Search for the cell housing the specified text and yield its [X, Y] center coordinate. 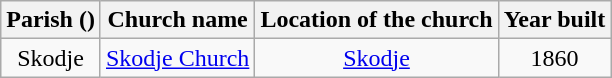
Year built [554, 20]
Church name [177, 20]
Skodje Church [177, 58]
1860 [554, 58]
Location of the church [376, 20]
Parish () [51, 20]
